Return the (X, Y) coordinate for the center point of the cell that contains the specified text.  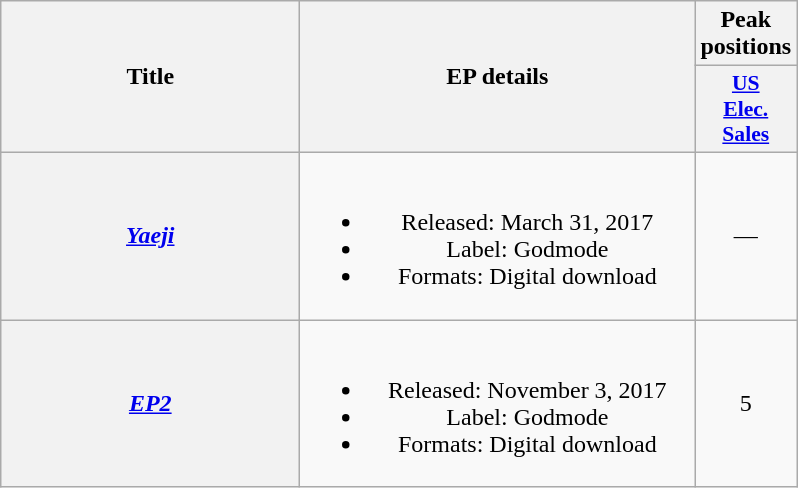
Released: March 31, 2017Label: GodmodeFormats: Digital download (498, 236)
Title (150, 77)
Peak positions (746, 34)
— (746, 236)
Yaeji (150, 236)
EP details (498, 77)
USElec.Sales (746, 110)
EP2 (150, 404)
5 (746, 404)
Released: November 3, 2017Label: GodmodeFormats: Digital download (498, 404)
